Find where the given text appears and provide that cell's center as (X, Y) coordinate. 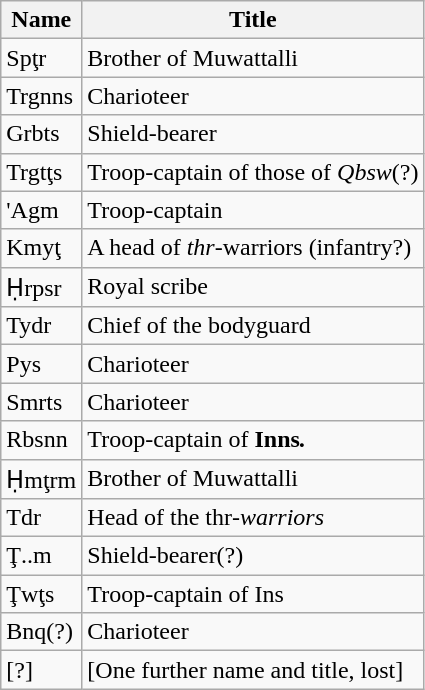
Kmyţ (42, 248)
[One further name and title, lost] (253, 670)
Chief of the bodyguard (253, 326)
Troop-captain of Inns. (253, 440)
Ţwţs (42, 594)
Troop-captain of Ins (253, 594)
Head of the thr-warriors (253, 518)
Troop-captain (253, 210)
Ţ..m (42, 556)
Name (42, 20)
Title (253, 20)
Trgnns (42, 96)
Ḥrpsr (42, 287)
Ḥmţrm (42, 479)
Smrts (42, 402)
A head of thr-warriors (infantry?) (253, 248)
Trgtţs (42, 172)
Grbts (42, 134)
Tydr (42, 326)
Bnq(?) (42, 632)
Tdr (42, 518)
Pys (42, 364)
Spţr (42, 58)
Rbsnn (42, 440)
Royal scribe (253, 287)
'Agm (42, 210)
Troop-captain of those of Qbsw(?) (253, 172)
Shield-bearer(?) (253, 556)
Shield-bearer (253, 134)
[?] (42, 670)
